Find where the given text appears and provide that cell's center as [X, Y] coordinate. 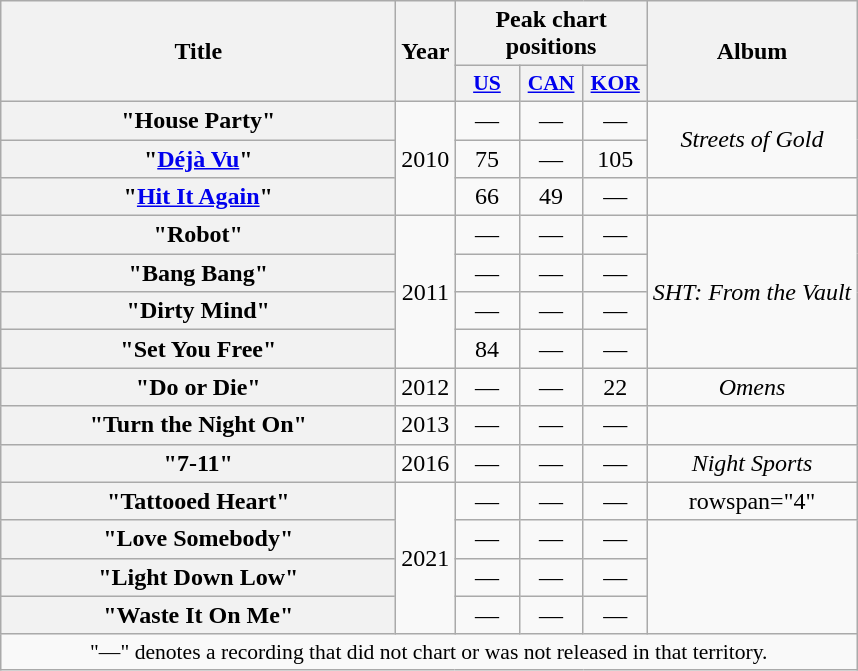
rowspan="4" [752, 501]
"Do or Die" [198, 387]
49 [551, 197]
Year [426, 52]
Night Sports [752, 463]
Title [198, 52]
CAN [551, 84]
"Tattooed Heart" [198, 501]
2016 [426, 463]
"Robot" [198, 235]
SHT: From the Vault [752, 292]
22 [615, 387]
"Dirty Mind" [198, 311]
2011 [426, 292]
Peak chartpositions [551, 34]
"Love Somebody" [198, 539]
"House Party" [198, 120]
2010 [426, 158]
"Bang Bang" [198, 273]
"—" denotes a recording that did not chart or was not released in that territory. [429, 652]
75 [487, 159]
"Light Down Low" [198, 577]
"Déjà Vu" [198, 159]
US [487, 84]
"Hit It Again" [198, 197]
"Set You Free" [198, 349]
"7-11" [198, 463]
2013 [426, 425]
2021 [426, 558]
Album [752, 52]
66 [487, 197]
Omens [752, 387]
KOR [615, 84]
105 [615, 159]
2012 [426, 387]
"Waste It On Me" [198, 615]
"Turn the Night On" [198, 425]
84 [487, 349]
Streets of Gold [752, 139]
